Detect which cell encompasses the target text, then output its (x, y) center coordinate. 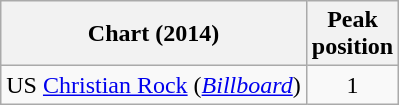
1 (352, 85)
US Christian Rock (Billboard) (154, 85)
Peakposition (352, 34)
Chart (2014) (154, 34)
